Output the [x, y] coordinate of the center of the cell containing the given text.  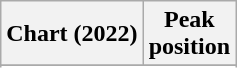
Peakposition [189, 34]
Chart (2022) [72, 34]
